Locate the cell with the specified text and output its (X, Y) center coordinate. 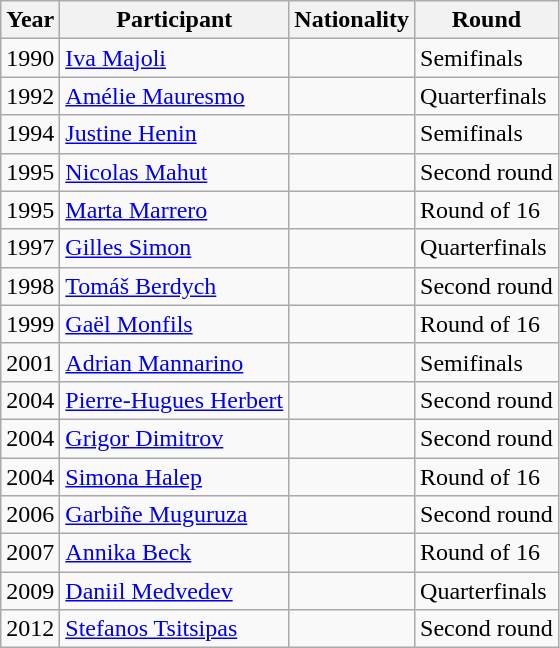
Daniil Medvedev (174, 591)
1999 (30, 324)
2006 (30, 515)
1990 (30, 58)
Annika Beck (174, 553)
2012 (30, 629)
Gilles Simon (174, 248)
Iva Majoli (174, 58)
Garbiñe Muguruza (174, 515)
Simona Halep (174, 477)
Nationality (352, 20)
Marta Marrero (174, 210)
1992 (30, 96)
Round (487, 20)
2001 (30, 362)
Grigor Dimitrov (174, 438)
2007 (30, 553)
Adrian Mannarino (174, 362)
Stefanos Tsitsipas (174, 629)
Participant (174, 20)
Nicolas Mahut (174, 172)
Tomáš Berdych (174, 286)
Gaël Monfils (174, 324)
Year (30, 20)
2009 (30, 591)
1997 (30, 248)
Pierre-Hugues Herbert (174, 400)
1994 (30, 134)
Amélie Mauresmo (174, 96)
Justine Henin (174, 134)
1998 (30, 286)
